Return the [x, y] coordinate for the center point of the cell that contains the specified text.  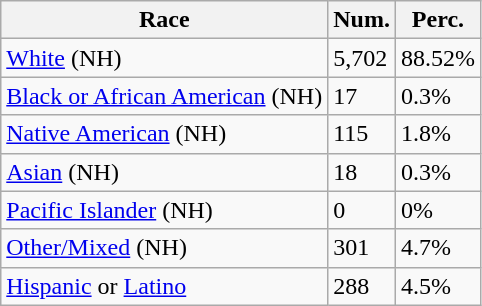
Native American (NH) [164, 134]
Pacific Islander (NH) [164, 210]
115 [362, 134]
Num. [362, 20]
Perc. [438, 20]
Black or African American (NH) [164, 96]
4.5% [438, 286]
301 [362, 248]
18 [362, 172]
Asian (NH) [164, 172]
4.7% [438, 248]
17 [362, 96]
Race [164, 20]
88.52% [438, 58]
0% [438, 210]
0 [362, 210]
White (NH) [164, 58]
Hispanic or Latino [164, 286]
288 [362, 286]
5,702 [362, 58]
1.8% [438, 134]
Other/Mixed (NH) [164, 248]
